Identify which cell holds the provided text, then report its [X, Y] central coordinate. 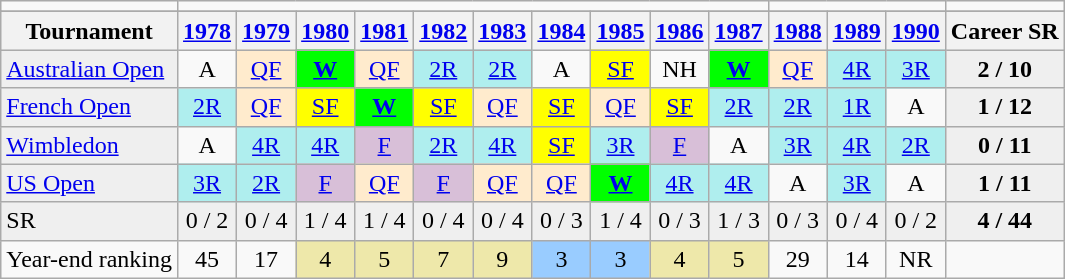
1 / 11 [1004, 183]
7 [444, 259]
1984 [562, 31]
Australian Open [90, 69]
Career SR [1004, 31]
29 [798, 259]
17 [266, 259]
1983 [502, 31]
1981 [384, 31]
14 [856, 259]
Wimbledon [90, 145]
0 / 11 [1004, 145]
SR [90, 221]
1987 [738, 31]
1R [856, 107]
NR [916, 259]
1979 [266, 31]
1989 [856, 31]
French Open [90, 107]
4 / 44 [1004, 221]
1986 [680, 31]
2 / 10 [1004, 69]
45 [208, 259]
Tournament [90, 31]
Year-end ranking [90, 259]
1978 [208, 31]
1985 [620, 31]
1980 [326, 31]
NH [680, 69]
1 / 3 [738, 221]
1988 [798, 31]
9 [502, 259]
US Open [90, 183]
1982 [444, 31]
1 / 12 [1004, 107]
1990 [916, 31]
